Pinpoint the cell where the given text exists, returning its [X, Y] midpoint coordinate. 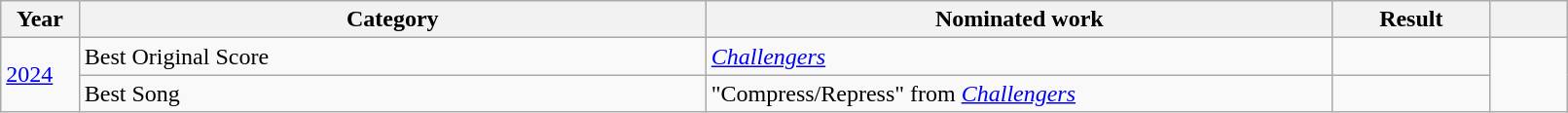
Challengers [1019, 56]
2024 [40, 75]
Best Original Score [392, 56]
Best Song [392, 94]
Category [392, 19]
Year [40, 19]
Result [1411, 19]
"Compress/Repress" from Challengers [1019, 94]
Nominated work [1019, 19]
